Scan for the cell matching the given text and deliver its (X, Y) coordinate at center. 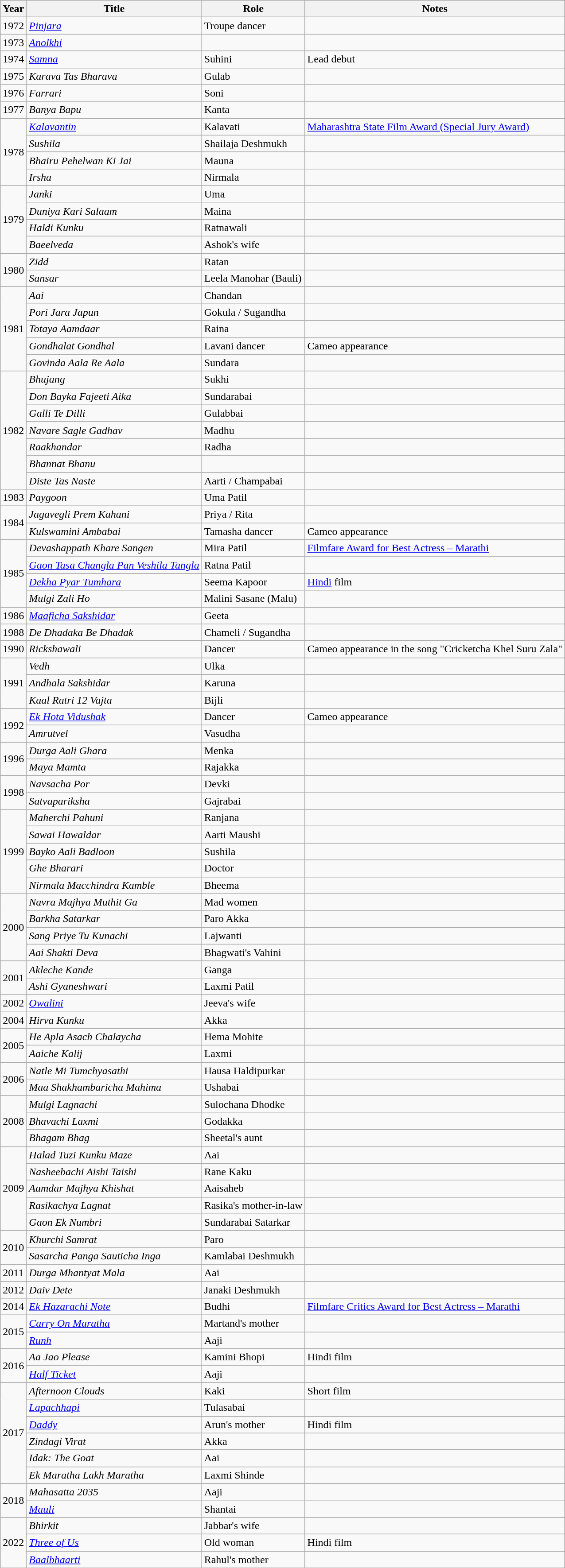
Jabbar's wife (253, 1525)
Sundarabai Satarkar (253, 1222)
Carry On Maratha (114, 1324)
Devki (253, 784)
Karava Tas Bharava (114, 76)
Durga Mhantyat Mala (114, 1273)
Navsacha Por (114, 784)
Geeta (253, 616)
Troupe dancer (253, 26)
Rasikachya Lagnat (114, 1205)
Sundarabai (253, 396)
Mira Patil (253, 548)
Priya / Rita (253, 515)
Natle Mi Tumchyasathi (114, 1071)
Laxmi (253, 1054)
Paro Akka (253, 919)
Soni (253, 93)
Chameli / Sugandha (253, 632)
Martand's mother (253, 1324)
2000 (13, 927)
Gulab (253, 76)
Pinjara (114, 26)
1991 (13, 683)
Ek Hazarachi Note (114, 1307)
Totaya Aamdaar (114, 329)
Halad Tuzi Kunku Maze (114, 1155)
2014 (13, 1307)
Nasheebachi Aishi Taishi (114, 1172)
1996 (13, 759)
Short film (435, 1391)
Bhairu Pehelwan Ki Jai (114, 160)
Andhala Sakshidar (114, 683)
Gondhalat Gondhal (114, 346)
Aamdar Majhya Khishat (114, 1189)
Arun's mother (253, 1425)
Kamlabai Deshmukh (253, 1256)
Budhi (253, 1307)
1974 (13, 59)
Baeelveda (114, 245)
Ushabai (253, 1088)
Haldi Kunku (114, 228)
Runh (114, 1340)
Paro (253, 1239)
Sawai Hawaldar (114, 835)
Govinda Aala Re Aala (114, 363)
Janki (114, 194)
Khurchi Samrat (114, 1239)
Kalavati (253, 127)
Aarti / Champabai (253, 480)
Barkha Satarkar (114, 919)
Zidd (114, 262)
2010 (13, 1247)
Bijli (253, 700)
Lavani dancer (253, 346)
2009 (13, 1189)
Role (253, 9)
De Dhadaka Be Dhadak (114, 632)
Ganga (253, 969)
Samna (114, 59)
Anolkhi (114, 43)
Lajwanti (253, 936)
2001 (13, 978)
Kaal Ratri 12 Vajta (114, 700)
Bhujang (114, 379)
Nirmala (253, 177)
Rane Kaku (253, 1172)
1980 (13, 270)
Bhannat Bhanu (114, 464)
Ashi Gyaneshwari (114, 986)
Shantai (253, 1509)
2015 (13, 1332)
Jeeva's wife (253, 1003)
Raina (253, 329)
2006 (13, 1079)
Kulswamini Ambabai (114, 531)
Diste Tas Naste (114, 480)
Ulka (253, 666)
Banya Bapu (114, 110)
Lead debut (435, 59)
Bhagam Bhag (114, 1138)
Bheema (253, 885)
Paygoon (114, 498)
2012 (13, 1290)
Afternoon Clouds (114, 1391)
Notes (435, 9)
Menka (253, 751)
Ghe Bharari (114, 868)
2011 (13, 1273)
Godakka (253, 1121)
2008 (13, 1121)
Cameo appearance in the song "Cricketcha Khel Suru Zala" (435, 649)
Rasika's mother-in-law (253, 1205)
Akleche Kande (114, 969)
Mulgi Lagnachi (114, 1104)
Ek Hota Vidushak (114, 716)
Uma Patil (253, 498)
Uma (253, 194)
1992 (13, 725)
He Apla Asach Chalaycha (114, 1037)
Daiv Dete (114, 1290)
Rickshawali (114, 649)
Mahasatta 2035 (114, 1492)
Maaficha Sakshidar (114, 616)
Duniya Kari Salaam (114, 211)
Gulabbai (253, 413)
Aaiche Kalij (114, 1054)
Mulgi Zali Ho (114, 599)
Malini Sasane (Malu) (253, 599)
2004 (13, 1020)
Idak: The Goat (114, 1458)
Sundara (253, 363)
Baalbhaarti (114, 1559)
2002 (13, 1003)
1998 (13, 793)
1988 (13, 632)
Satvapariksha (114, 801)
Ratna Patil (253, 565)
Three of Us (114, 1542)
Durga Aali Ghara (114, 751)
Filmfare Critics Award for Best Actress – Marathi (435, 1307)
Ek Maratha Lakh Maratha (114, 1475)
Daddy (114, 1425)
Old woman (253, 1542)
Shailaja Deshmukh (253, 143)
Mad women (253, 902)
Farrari (114, 93)
Tamasha dancer (253, 531)
Bhavachi Laxmi (114, 1121)
Ranjana (253, 818)
Madhu (253, 430)
Rahul's mother (253, 1559)
Maa Shakhambaricha Mahima (114, 1088)
2005 (13, 1045)
1976 (13, 93)
Janaki Deshmukh (253, 1290)
Suhini (253, 59)
Amrutvel (114, 733)
1972 (13, 26)
1982 (13, 430)
Leela Manohar (Bauli) (253, 279)
1986 (13, 616)
Don Bayka Fajeeti Aika (114, 396)
Gokula / Sugandha (253, 312)
Owalini (114, 1003)
2016 (13, 1366)
Laxmi Shinde (253, 1475)
Ratnawali (253, 228)
Kaki (253, 1391)
1973 (13, 43)
Tulasabai (253, 1408)
1983 (13, 498)
Seema Kapoor (253, 582)
Mauna (253, 160)
Kalavantin (114, 127)
Ratan (253, 262)
Navare Sagle Gadhav (114, 430)
Vedh (114, 666)
Sang Priye Tu Kunachi (114, 936)
1975 (13, 76)
Kamini Bhopi (253, 1357)
1981 (13, 329)
Lapachhapi (114, 1408)
Maya Mamta (114, 767)
Sheetal's aunt (253, 1138)
1978 (13, 152)
Pori Jara Japun (114, 312)
Zindagi Virat (114, 1441)
Nirmala Macchindra Kamble (114, 885)
Jagavegli Prem Kahani (114, 515)
Devashappath Khare Sangen (114, 548)
Sulochana Dhodke (253, 1104)
Bhirkit (114, 1525)
1985 (13, 573)
Gaon Tasa Changla Pan Veshila Tangla (114, 565)
1977 (13, 110)
1979 (13, 219)
Hausa Haldipurkar (253, 1071)
Gaon Ek Numbri (114, 1222)
Vasudha (253, 733)
Sansar (114, 279)
Aaisaheb (253, 1189)
Galli Te Dilli (114, 413)
Doctor (253, 868)
Chandan (253, 295)
Aarti Maushi (253, 835)
Kanta (253, 110)
Rajakka (253, 767)
Half Ticket (114, 1374)
Maina (253, 211)
Irsha (114, 177)
Hirva Kunku (114, 1020)
1984 (13, 523)
1999 (13, 852)
2017 (13, 1433)
Aa Jao Please (114, 1357)
Mauli (114, 1509)
Sasarcha Panga Sauticha Inga (114, 1256)
2018 (13, 1500)
Raakhandar (114, 447)
Navra Majhya Muthit Ga (114, 902)
Title (114, 9)
Bhagwati's Vahini (253, 952)
Radha (253, 447)
Hema Mohite (253, 1037)
Maharashtra State Film Award (Special Jury Award) (435, 127)
Karuna (253, 683)
Aai Shakti Deva (114, 952)
Ashok's wife (253, 245)
1990 (13, 649)
2022 (13, 1542)
Sukhi (253, 379)
Filmfare Award for Best Actress – Marathi (435, 548)
Maherchi Pahuni (114, 818)
Laxmi Patil (253, 986)
Bayko Aali Badloon (114, 852)
Gajrabai (253, 801)
Year (13, 9)
Dekha Pyar Tumhara (114, 582)
